Scan for the cell matching the given text and deliver its (x, y) coordinate at center. 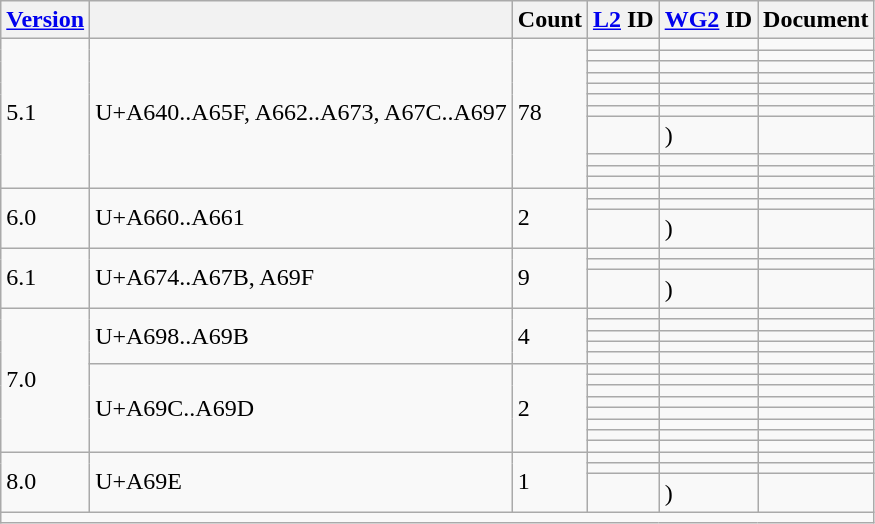
U+A660..A661 (302, 218)
U+A698..A69B (302, 336)
7.0 (46, 380)
U+A640..A65F, A662..A673, A67C..A697 (302, 114)
U+A69C..A69D (302, 407)
8.0 (46, 482)
1 (550, 482)
9 (550, 278)
78 (550, 114)
Count (550, 20)
4 (550, 336)
U+A69E (302, 482)
L2 ID (623, 20)
Version (46, 20)
U+A674..A67B, A69F (302, 278)
6.0 (46, 218)
WG2 ID (708, 20)
6.1 (46, 278)
5.1 (46, 114)
Document (816, 20)
